Scan for the cell matching the given text and deliver its [x, y] coordinate at center. 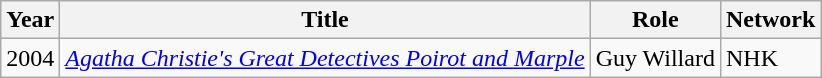
Role [655, 20]
Title [325, 20]
Network [770, 20]
NHK [770, 58]
Agatha Christie's Great Detectives Poirot and Marple [325, 58]
Year [30, 20]
Guy Willard [655, 58]
2004 [30, 58]
